Return (X, Y) of the center of cell containing provided text 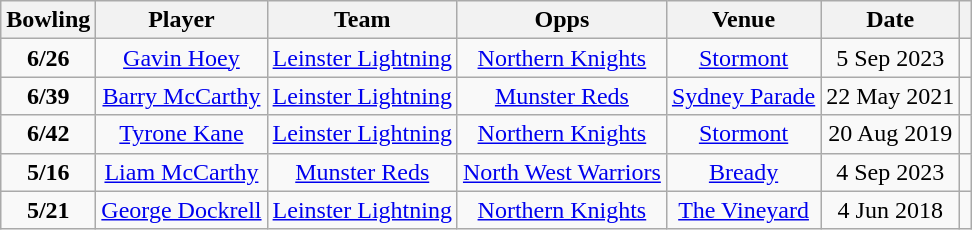
4 Jun 2018 (890, 210)
22 May 2021 (890, 96)
Team (362, 20)
5/21 (48, 210)
Bready (743, 172)
Bowling (48, 20)
5/16 (48, 172)
Date (890, 20)
5 Sep 2023 (890, 58)
6/39 (48, 96)
Opps (562, 20)
North West Warriors (562, 172)
George Dockrell (182, 210)
4 Sep 2023 (890, 172)
Venue (743, 20)
Barry McCarthy (182, 96)
The Vineyard (743, 210)
6/26 (48, 58)
Liam McCarthy (182, 172)
Gavin Hoey (182, 58)
Tyrone Kane (182, 134)
6/42 (48, 134)
Sydney Parade (743, 96)
20 Aug 2019 (890, 134)
Player (182, 20)
